Search for the cell housing the specified text and yield its [X, Y] center coordinate. 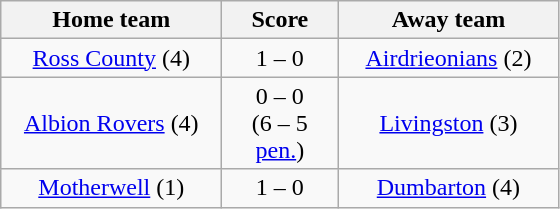
Ross County (4) [112, 58]
Score [280, 20]
Airdrieonians (2) [448, 58]
Away team [448, 20]
Livingston (3) [448, 123]
Dumbarton (4) [448, 188]
Motherwell (1) [112, 188]
0 – 0 (6 – 5 pen.) [280, 123]
Home team [112, 20]
Albion Rovers (4) [112, 123]
